Scan for the cell matching the given text and deliver its [X, Y] coordinate at center. 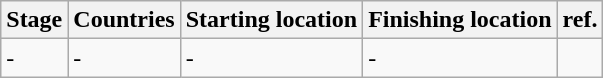
Stage [34, 20]
Countries [124, 20]
Starting location [271, 20]
Finishing location [460, 20]
ref. [580, 20]
